Output the [X, Y] coordinate of the center of the cell containing the given text.  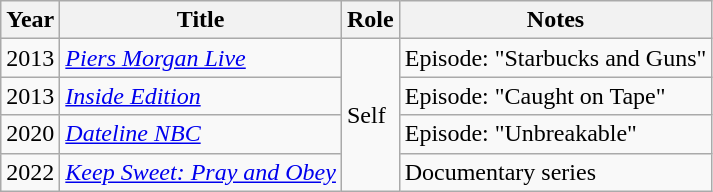
Episode: "Unbreakable" [556, 134]
Piers Morgan Live [201, 58]
Notes [556, 20]
Title [201, 20]
Role [370, 20]
Episode: "Starbucks and Guns" [556, 58]
2020 [30, 134]
Keep Sweet: Pray and Obey [201, 172]
Episode: "Caught on Tape" [556, 96]
Inside Edition [201, 96]
Self [370, 115]
2022 [30, 172]
Year [30, 20]
Documentary series [556, 172]
Dateline NBC [201, 134]
